Capture the cell that displays the provided text and extract its (x, y) central coordinate. 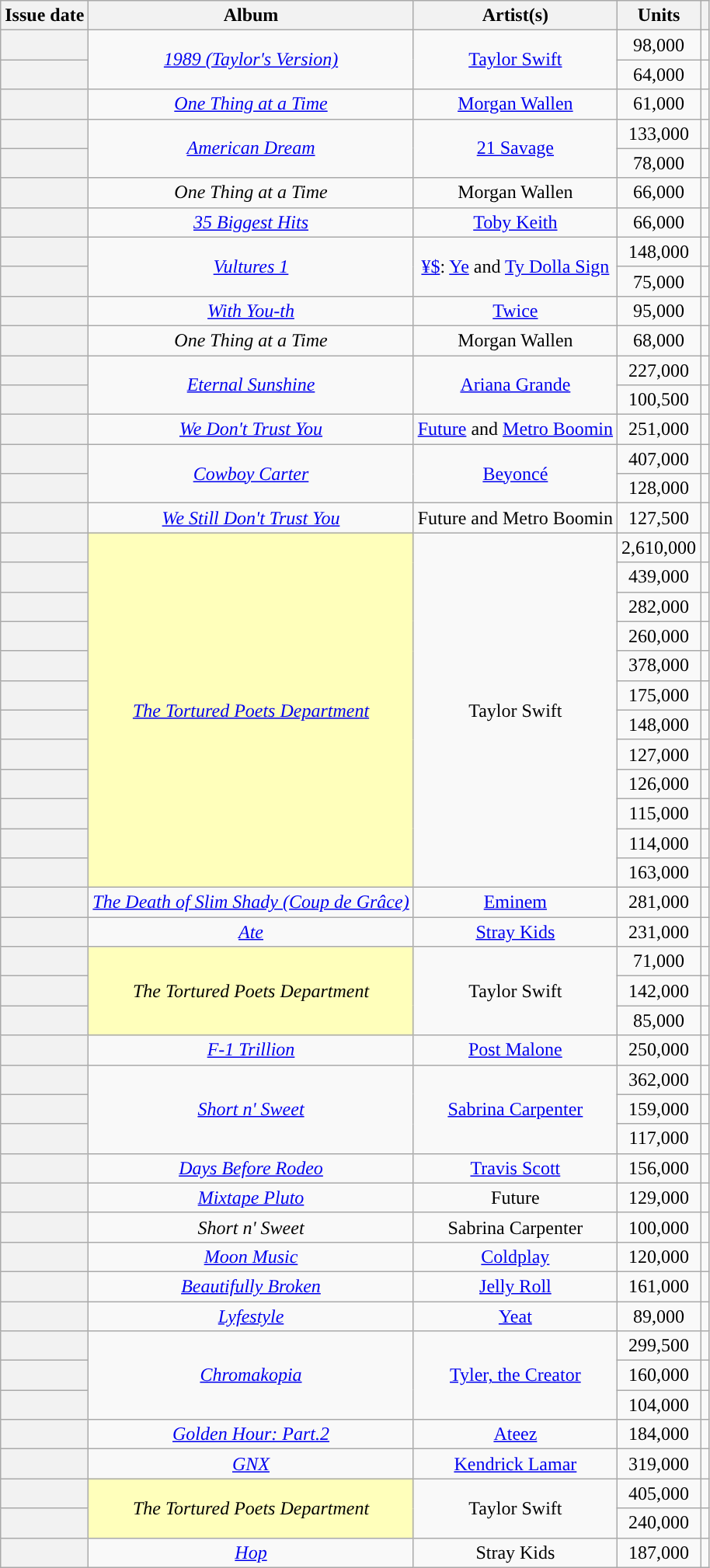
281,000 (659, 902)
Post Malone (515, 1050)
378,000 (659, 666)
Toby Keith (515, 222)
362,000 (659, 1080)
68,000 (659, 340)
Coldplay (515, 1257)
Beautifully Broken (251, 1286)
2,610,000 (659, 548)
115,000 (659, 813)
161,000 (659, 1286)
The Death of Slim Shady (Coup de Grâce) (251, 902)
American Dream (251, 148)
F-1 Trillion (251, 1050)
Twice (515, 311)
64,000 (659, 75)
78,000 (659, 163)
100,500 (659, 400)
405,000 (659, 1493)
184,000 (659, 1434)
282,000 (659, 607)
114,000 (659, 843)
We Still Don't Trust You (251, 518)
GNX (251, 1464)
175,000 (659, 695)
Mixtape Pluto (251, 1198)
250,000 (659, 1050)
Eminem (515, 902)
127,500 (659, 518)
231,000 (659, 932)
Moon Music (251, 1257)
Artist(s) (515, 16)
We Don't Trust You (251, 429)
61,000 (659, 104)
Eternal Sunshine (251, 385)
Jelly Roll (515, 1286)
71,000 (659, 961)
104,000 (659, 1405)
240,000 (659, 1523)
85,000 (659, 1020)
407,000 (659, 459)
163,000 (659, 873)
117,000 (659, 1139)
Hop (251, 1552)
126,000 (659, 784)
142,000 (659, 991)
Golden Hour: Part.2 (251, 1434)
Ate (251, 932)
35 Biggest Hits (251, 222)
127,000 (659, 754)
129,000 (659, 1198)
Future (515, 1198)
1989 (Taylor's Version) (251, 60)
439,000 (659, 577)
Tyler, the Creator (515, 1375)
227,000 (659, 370)
21 Savage (515, 148)
98,000 (659, 45)
89,000 (659, 1316)
Chromakopia (251, 1375)
Vultures 1 (251, 266)
260,000 (659, 636)
187,000 (659, 1552)
160,000 (659, 1375)
Lyfestyle (251, 1316)
¥$: Ye and Ty Dolla Sign (515, 266)
Units (659, 16)
Issue date (45, 16)
Yeat (515, 1316)
251,000 (659, 429)
128,000 (659, 488)
100,000 (659, 1227)
Album (251, 16)
Ariana Grande (515, 385)
95,000 (659, 311)
299,500 (659, 1346)
Beyoncé (515, 474)
Ateez (515, 1434)
156,000 (659, 1168)
Days Before Rodeo (251, 1168)
120,000 (659, 1257)
Cowboy Carter (251, 474)
Kendrick Lamar (515, 1464)
With You-th (251, 311)
Travis Scott (515, 1168)
319,000 (659, 1464)
133,000 (659, 134)
159,000 (659, 1109)
75,000 (659, 281)
